Return [x, y] of the center of cell containing provided text 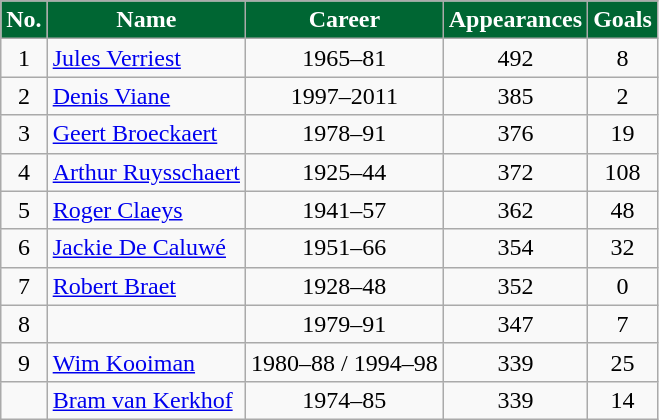
347 [515, 324]
352 [515, 286]
6 [24, 248]
385 [515, 96]
Arthur Ruysschaert [146, 172]
Jules Verriest [146, 58]
1974–85 [345, 400]
1978–91 [345, 134]
1 [24, 58]
1965–81 [345, 58]
1979–91 [345, 324]
Roger Claeys [146, 210]
1941–57 [345, 210]
1928–48 [345, 286]
19 [623, 134]
376 [515, 134]
14 [623, 400]
1951–66 [345, 248]
362 [515, 210]
1925–44 [345, 172]
Wim Kooiman [146, 362]
Geert Broeckaert [146, 134]
Jackie De Caluwé [146, 248]
4 [24, 172]
No. [24, 20]
25 [623, 362]
372 [515, 172]
Robert Braet [146, 286]
Bram van Kerkhof [146, 400]
1980–88 / 1994–98 [345, 362]
Goals [623, 20]
48 [623, 210]
Career [345, 20]
3 [24, 134]
Appearances [515, 20]
Denis Viane [146, 96]
492 [515, 58]
0 [623, 286]
108 [623, 172]
354 [515, 248]
9 [24, 362]
5 [24, 210]
32 [623, 248]
Name [146, 20]
1997–2011 [345, 96]
